Return the [X, Y] coordinate for the center point of the cell that contains the specified text.  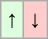
↓ [36, 20]
↑ [12, 20]
